Detect which cell encompasses the target text, then output its [x, y] center coordinate. 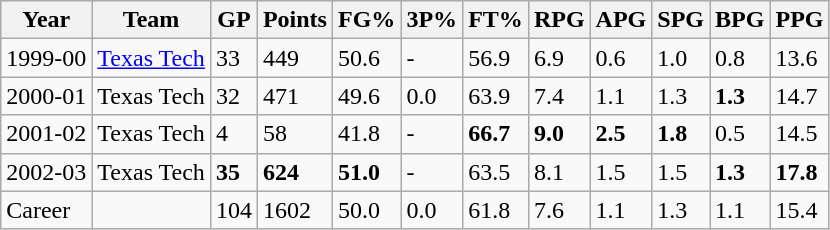
4 [234, 134]
0.8 [740, 58]
SPG [681, 20]
Points [294, 20]
61.8 [496, 210]
1.0 [681, 58]
63.9 [496, 96]
50.0 [366, 210]
66.7 [496, 134]
624 [294, 172]
51.0 [366, 172]
471 [294, 96]
13.6 [800, 58]
9.0 [559, 134]
1602 [294, 210]
33 [234, 58]
RPG [559, 20]
35 [234, 172]
1.8 [681, 134]
58 [294, 134]
8.1 [559, 172]
14.7 [800, 96]
2.5 [621, 134]
Team [152, 20]
BPG [740, 20]
449 [294, 58]
1999-00 [46, 58]
PPG [800, 20]
Year [46, 20]
0.5 [740, 134]
32 [234, 96]
17.8 [800, 172]
7.4 [559, 96]
0.6 [621, 58]
63.5 [496, 172]
FT% [496, 20]
2000-01 [46, 96]
Career [46, 210]
GP [234, 20]
104 [234, 210]
2001-02 [46, 134]
FG% [366, 20]
41.8 [366, 134]
7.6 [559, 210]
14.5 [800, 134]
3P% [432, 20]
15.4 [800, 210]
2002-03 [46, 172]
50.6 [366, 58]
49.6 [366, 96]
56.9 [496, 58]
APG [621, 20]
6.9 [559, 58]
